Return [x, y] of the center of cell containing provided text 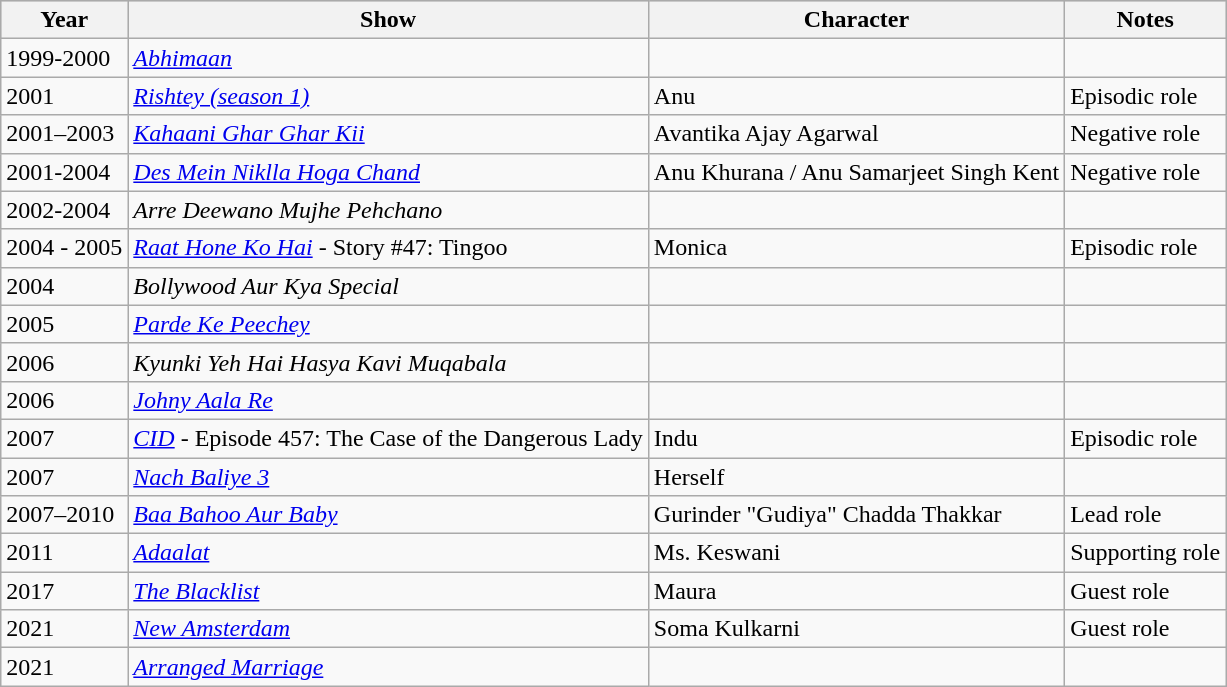
Character [856, 20]
Monica [856, 248]
Arranged Marriage [388, 667]
Indu [856, 438]
Soma Kulkarni [856, 629]
2001–2003 [64, 134]
Abhimaan [388, 58]
Nach Baliye 3 [388, 477]
Avantika Ajay Agarwal [856, 134]
2001 [64, 96]
Show [388, 20]
New Amsterdam [388, 629]
Gurinder "Gudiya" Chadda Thakkar [856, 515]
Anu Khurana / Anu Samarjeet Singh Kent [856, 172]
The Blacklist [388, 591]
2005 [64, 324]
Rishtey (season 1) [388, 96]
2001-2004 [64, 172]
Kahaani Ghar Ghar Kii [388, 134]
Adaalat [388, 553]
Parde Ke Peechey [388, 324]
Des Mein Niklla Hoga Chand [388, 172]
Ms. Keswani [856, 553]
2004 - 2005 [64, 248]
Lead role [1146, 515]
Baa Bahoo Aur Baby [388, 515]
Raat Hone Ko Hai - Story #47: Tingoo [388, 248]
Year [64, 20]
CID - Episode 457: The Case of the Dangerous Lady [388, 438]
1999-2000 [64, 58]
Arre Deewano Mujhe Pehchano [388, 210]
2007–2010 [64, 515]
2011 [64, 553]
Bollywood Aur Kya Special [388, 286]
Kyunki Yeh Hai Hasya Kavi Muqabala [388, 362]
Johny Aala Re [388, 400]
Notes [1146, 20]
2004 [64, 286]
Anu [856, 96]
Supporting role [1146, 553]
2002-2004 [64, 210]
Herself [856, 477]
Maura [856, 591]
2017 [64, 591]
